Pinpoint the cell where the given text exists, returning its [x, y] midpoint coordinate. 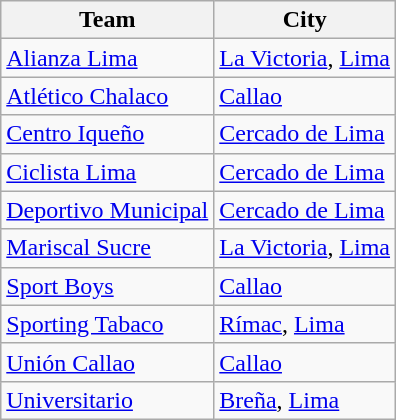
Sporting Tabaco [108, 324]
Ciclista Lima [108, 172]
Centro Iqueño [108, 134]
Sport Boys [108, 286]
Unión Callao [108, 362]
Atlético Chalaco [108, 96]
Rímac, Lima [305, 324]
Deportivo Municipal [108, 210]
Alianza Lima [108, 58]
Universitario [108, 400]
Mariscal Sucre [108, 248]
City [305, 20]
Breña, Lima [305, 400]
Team [108, 20]
